Search for the cell housing the specified text and yield its (X, Y) center coordinate. 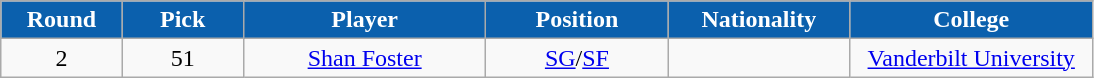
Nationality (759, 20)
2 (62, 58)
Pick (182, 20)
Round (62, 20)
Position (577, 20)
Player (364, 20)
Shan Foster (364, 58)
College (972, 20)
Vanderbilt University (972, 58)
SG/SF (577, 58)
51 (182, 58)
